Detect which cell encompasses the target text, then output its [X, Y] center coordinate. 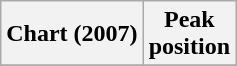
Chart (2007) [72, 34]
Peakposition [189, 34]
